Provide the (x, y) coordinate of the cell's center where the given text is located.  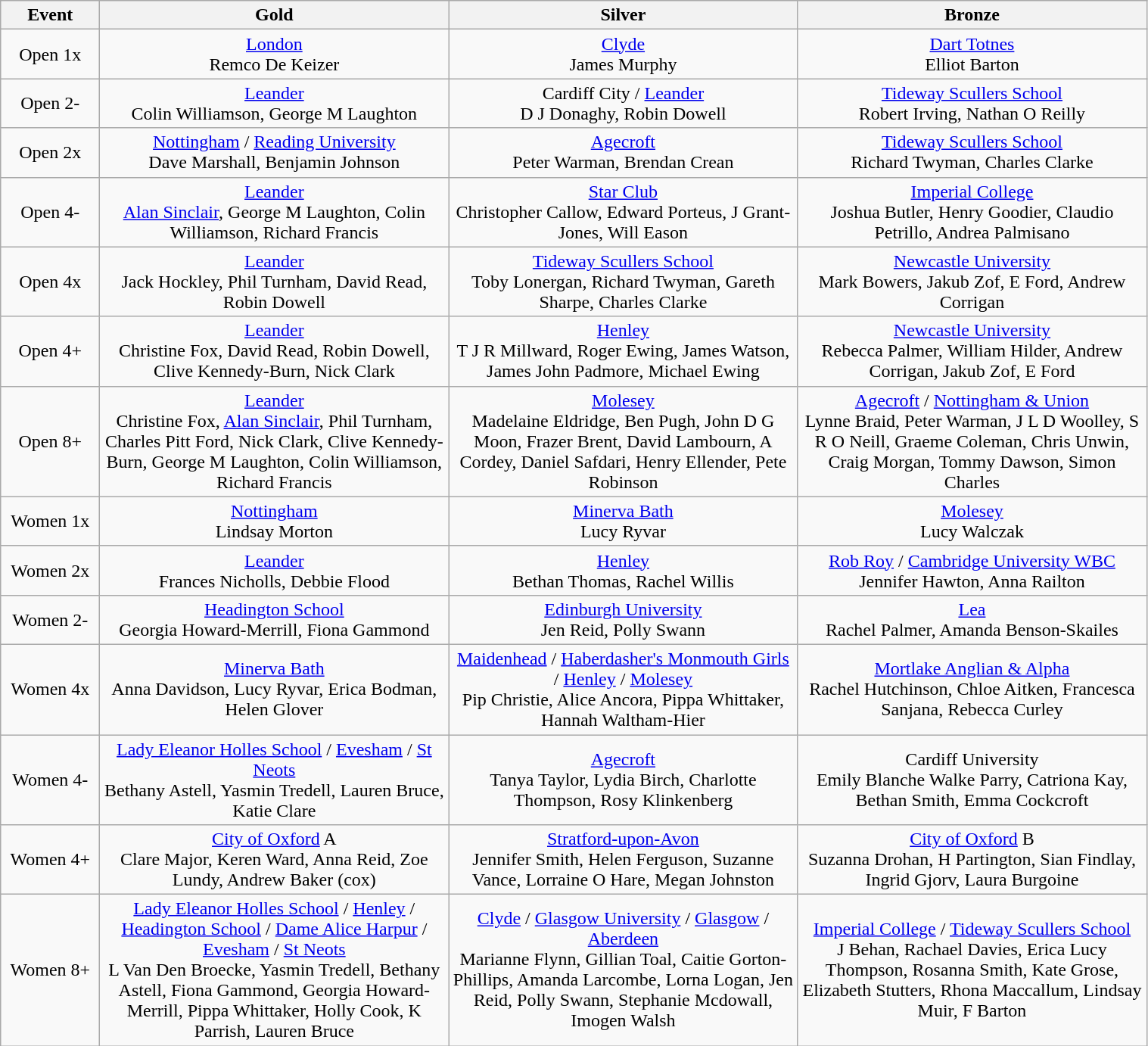
Open 4- (50, 212)
Mortlake Anglian & Alpha Rachel Hutchinson, Chloe Aitken, Francesca Sanjana, Rebecca Curley (972, 689)
Open 4x (50, 282)
Newcastle University Rebecca Palmer, William Hilder, Andrew Corrigan, Jakub Zof, E Ford (972, 351)
City of Oxford AClare Major, Keren Ward, Anna Reid, Zoe Lundy, Andrew Baker (cox) (274, 860)
Open 4+ (50, 351)
HenleyBethan Thomas, Rachel Willis (624, 571)
Lea Rachel Palmer, Amanda Benson-Skailes (972, 619)
Agecroft Tanya Taylor, Lydia Birch, Charlotte Thompson, Rosy Klinkenberg (624, 780)
Open 2x (50, 153)
Open 8+ (50, 441)
Headington SchoolGeorgia Howard-Merrill, Fiona Gammond (274, 619)
MoleseyMadelaine Eldridge, Ben Pugh, John D G Moon, Frazer Brent, David Lambourn, A Cordey, Daniel Safdari, Henry Ellender, Pete Robinson (624, 441)
Stratford-upon-Avon Jennifer Smith, Helen Ferguson, Suzanne Vance, Lorraine O Hare, Megan Johnston (624, 860)
Newcastle University Mark Bowers, Jakub Zof, E Ford, Andrew Corrigan (972, 282)
Minerva BathAnna Davidson, Lucy Ryvar, Erica Bodman, Helen Glover (274, 689)
Open 2- (50, 103)
Imperial College Joshua Butler, Henry Goodier, Claudio Petrillo, Andrea Palmisano (972, 212)
Lady Eleanor Holles School / Evesham / St NeotsBethany Astell, Yasmin Tredell, Lauren Bruce, Katie Clare (274, 780)
Nottingham / Reading UniversityDave Marshall, Benjamin Johnson (274, 153)
Agecroft Peter Warman, Brendan Crean (624, 153)
LeanderJack Hockley, Phil Turnham, David Read, Robin Dowell (274, 282)
Molesey Lucy Walczak (972, 521)
Cardiff University Emily Blanche Walke Parry, Catriona Kay, Bethan Smith, Emma Cockcroft (972, 780)
Cardiff City / LeanderD J Donaghy, Robin Dowell (624, 103)
Bronze (972, 15)
Gold (274, 15)
LeanderFrances Nicholls, Debbie Flood (274, 571)
Tideway Scullers School Robert Irving, Nathan O Reilly (972, 103)
Silver (624, 15)
Event (50, 15)
Henley T J R Millward, Roger Ewing, James Watson, James John Padmore, Michael Ewing (624, 351)
Tideway Scullers School Richard Twyman, Charles Clarke (972, 153)
Leander Colin Williamson, George M Laughton (274, 103)
Women 8+ (50, 970)
Rob Roy / Cambridge University WBC Jennifer Hawton, Anna Railton (972, 571)
Leander Christine Fox, David Read, Robin Dowell, Clive Kennedy-Burn, Nick Clark (274, 351)
Women 4x (50, 689)
Women 4- (50, 780)
LondonRemco De Keizer (274, 54)
City of Oxford B Suzanna Drohan, H Partington, Sian Findlay, Ingrid Gjorv, Laura Burgoine (972, 860)
Minerva BathLucy Ryvar (624, 521)
Dart Totnes Elliot Barton (972, 54)
Women 2x (50, 571)
Star Club Christopher Callow, Edward Porteus, J Grant-Jones, Will Eason (624, 212)
Maidenhead / Haberdasher's Monmouth Girls / Henley / MoleseyPip Christie, Alice Ancora, Pippa Whittaker, Hannah Waltham-Hier (624, 689)
ClydeJames Murphy (624, 54)
Women 1x (50, 521)
Tideway Scullers SchoolToby Lonergan, Richard Twyman, Gareth Sharpe, Charles Clarke (624, 282)
Women 2- (50, 619)
Open 1x (50, 54)
NottinghamLindsay Morton (274, 521)
Edinburgh UniversityJen Reid, Polly Swann (624, 619)
Women 4+ (50, 860)
LeanderAlan Sinclair, George M Laughton, Colin Williamson, Richard Francis (274, 212)
